Determine the (X, Y) coordinate at the center of the cell enclosing the given text.  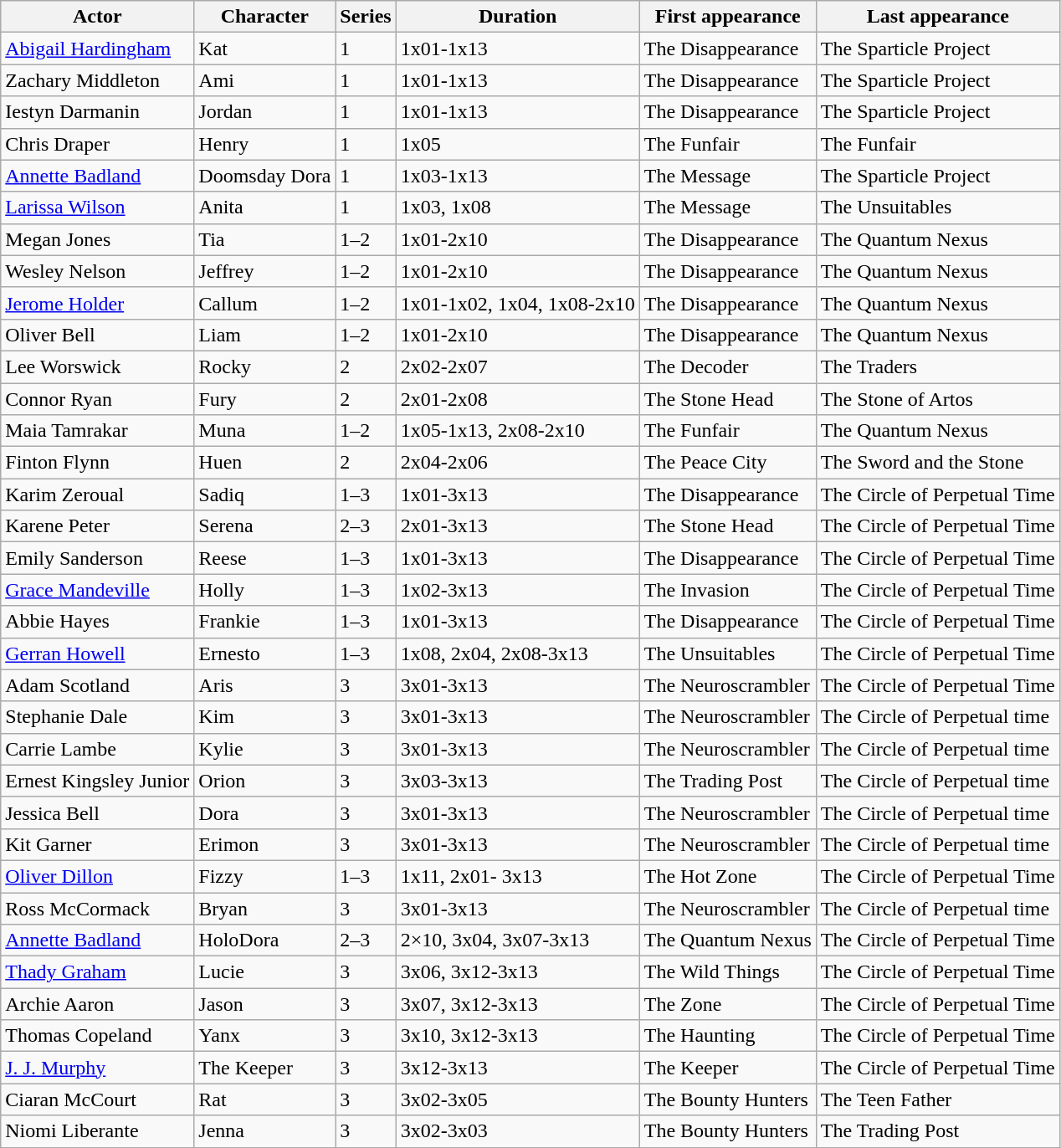
Adam Scotland (97, 685)
2×10, 3x04, 3x07-3x13 (517, 940)
The Stone of Artos (937, 399)
Character (264, 17)
1x03-1x13 (517, 176)
3x12-3x13 (517, 1068)
1x05-1x13, 2x08-2x10 (517, 431)
Archie Aaron (97, 1004)
Abigail Hardingham (97, 49)
2x01-2x08 (517, 399)
Sadiq (264, 495)
The Hot Zone (728, 876)
Jerome Holder (97, 303)
The Sword and the Stone (937, 463)
Aris (264, 685)
Liam (264, 335)
Series (366, 17)
Doomsday Dora (264, 176)
Chris Draper (97, 144)
Ross McCormack (97, 908)
1x08, 2x04, 2x08-3x13 (517, 653)
3x06, 3x12-3x13 (517, 972)
Reese (264, 558)
The Peace City (728, 463)
Fizzy (264, 876)
Niomi Liberante (97, 1131)
Ami (264, 80)
Jessica Bell (97, 812)
Stephanie Dale (97, 717)
Jordan (264, 112)
Megan Jones (97, 239)
Jenna (264, 1131)
The Wild Things (728, 972)
Grace Mandeville (97, 590)
Kylie (264, 749)
1x11, 2x01- 3x13 (517, 876)
Jason (264, 1004)
Oliver Dillon (97, 876)
Huen (264, 463)
The Haunting (728, 1036)
Holly (264, 590)
Orion (264, 781)
Ernesto (264, 653)
1x02-3x13 (517, 590)
The Teen Father (937, 1099)
Lee Worswick (97, 366)
2x01-3x13 (517, 526)
Kat (264, 49)
First appearance (728, 17)
Muna (264, 431)
Yanx (264, 1036)
Ciaran McCourt (97, 1099)
Rocky (264, 366)
Connor Ryan (97, 399)
1x03, 1x08 (517, 208)
3x02-3x03 (517, 1131)
Wesley Nelson (97, 271)
3x07, 3x12-3x13 (517, 1004)
Callum (264, 303)
3x10, 3x12-3x13 (517, 1036)
Thady Graham (97, 972)
Zachary Middleton (97, 80)
Lucie (264, 972)
Frankie (264, 622)
Iestyn Darmanin (97, 112)
Finton Flynn (97, 463)
Tia (264, 239)
The Decoder (728, 366)
The Invasion (728, 590)
2x04-2x06 (517, 463)
Serena (264, 526)
3x03-3x13 (517, 781)
Fury (264, 399)
1x05 (517, 144)
Rat (264, 1099)
Carrie Lambe (97, 749)
1x01-1x02, 1x04, 1x08-2x10 (517, 303)
Anita (264, 208)
Henry (264, 144)
Ernest Kingsley Junior (97, 781)
The Zone (728, 1004)
3x02-3x05 (517, 1099)
Karene Peter (97, 526)
Emily Sanderson (97, 558)
Oliver Bell (97, 335)
Maia Tamrakar (97, 431)
Dora (264, 812)
Duration (517, 17)
The Traders (937, 366)
Actor (97, 17)
HoloDora (264, 940)
Kit Garner (97, 844)
Erimon (264, 844)
J. J. Murphy (97, 1068)
Last appearance (937, 17)
Thomas Copeland (97, 1036)
Karim Zeroual (97, 495)
Kim (264, 717)
2x02-2x07 (517, 366)
Jeffrey (264, 271)
Bryan (264, 908)
Larissa Wilson (97, 208)
Abbie Hayes (97, 622)
Gerran Howell (97, 653)
